From the cell containing the given text, extract its center point as (x, y) coordinate. 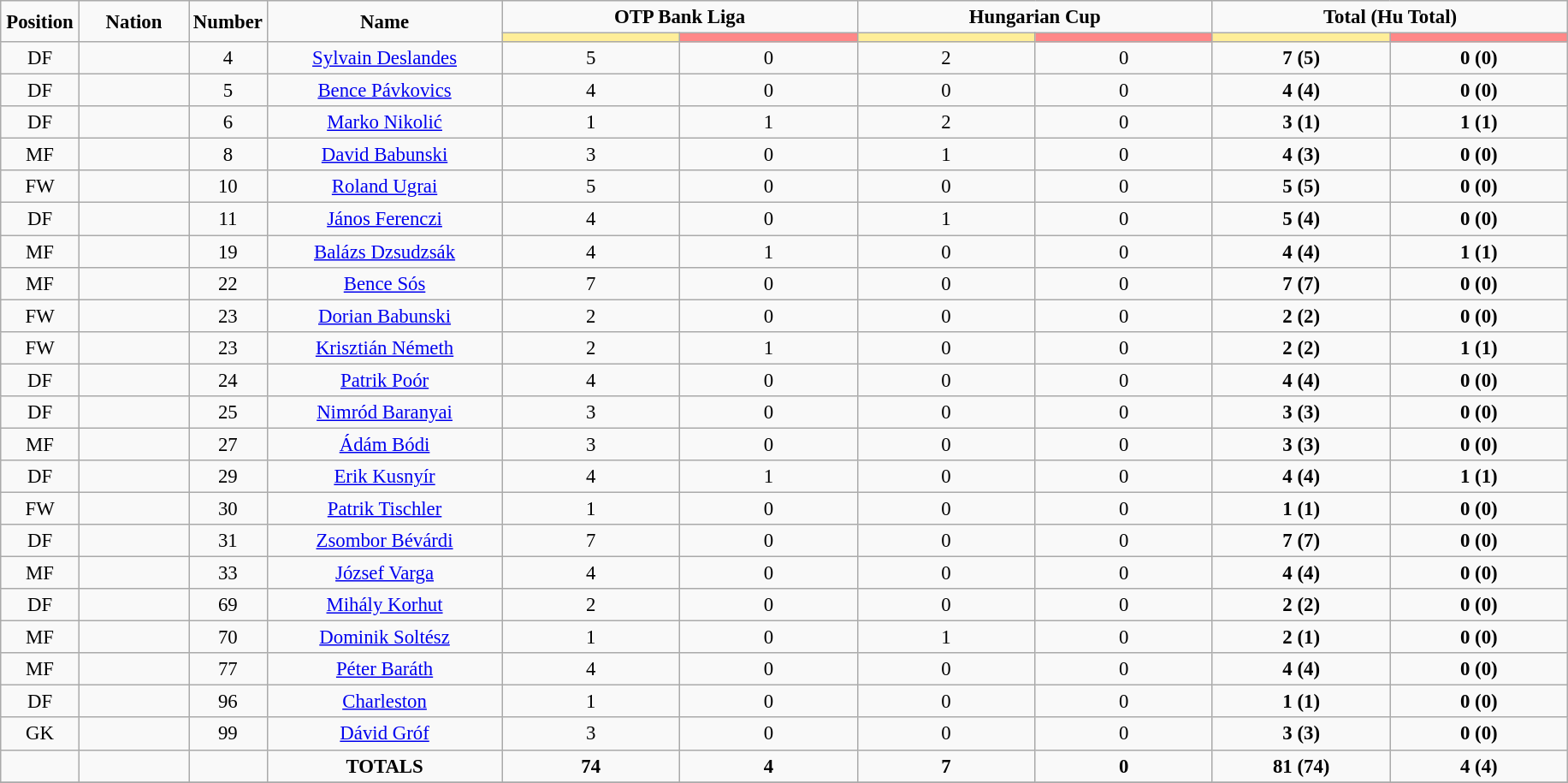
3 (1) (1301, 122)
7 (5) (1301, 58)
8 (228, 155)
Patrik Poór (385, 380)
Mihály Korhut (385, 605)
Total (Hu Total) (1389, 17)
Hungarian Cup (1035, 17)
99 (228, 734)
Ádám Bódi (385, 444)
Erik Kusnyír (385, 477)
30 (228, 508)
GK (40, 734)
Dávid Gróf (385, 734)
10 (228, 187)
János Ferenczi (385, 219)
Charleston (385, 702)
69 (228, 605)
27 (228, 444)
Position (40, 21)
77 (228, 669)
70 (228, 638)
96 (228, 702)
11 (228, 219)
Zsombor Bévárdi (385, 541)
5 (5) (1301, 187)
6 (228, 122)
Name (385, 21)
81 (74) (1301, 766)
29 (228, 477)
Roland Ugrai (385, 187)
25 (228, 412)
2 (1) (1301, 638)
19 (228, 252)
33 (228, 573)
24 (228, 380)
OTP Bank Liga (679, 17)
Krisztián Németh (385, 347)
David Babunski (385, 155)
TOTALS (385, 766)
Bence Sós (385, 283)
Patrik Tischler (385, 508)
Dorian Babunski (385, 316)
Balázs Dzsudzsák (385, 252)
Dominik Soltész (385, 638)
Bence Pávkovics (385, 91)
József Varga (385, 573)
22 (228, 283)
4 (3) (1301, 155)
31 (228, 541)
Number (228, 21)
74 (591, 766)
5 (4) (1301, 219)
Nimród Baranyai (385, 412)
Nation (133, 21)
Marko Nikolić (385, 122)
Sylvain Deslandes (385, 58)
Péter Baráth (385, 669)
